Search for the cell housing the specified text and yield its (x, y) center coordinate. 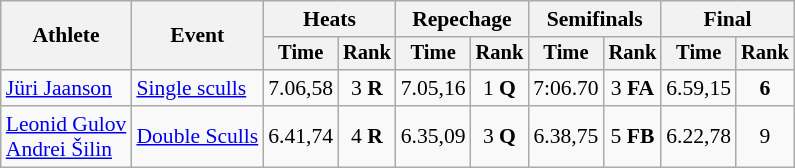
6.38,75 (566, 136)
9 (765, 136)
4 R (367, 136)
5 FB (633, 136)
Event (197, 36)
1 Q (500, 88)
6 (765, 88)
Heats (329, 19)
7.06,58 (300, 88)
3 Q (500, 136)
6.22,78 (698, 136)
3 R (367, 88)
Final (727, 19)
6.41,74 (300, 136)
Jüri Jaanson (66, 88)
Repechage (462, 19)
Double Sculls (197, 136)
Leonid GulovAndrei Šilin (66, 136)
6.35,09 (434, 136)
6.59,15 (698, 88)
Semifinals (594, 19)
7:06.70 (566, 88)
Single sculls (197, 88)
3 FA (633, 88)
Athlete (66, 36)
7.05,16 (434, 88)
